Locate the cell with the specified text and output its (x, y) center coordinate. 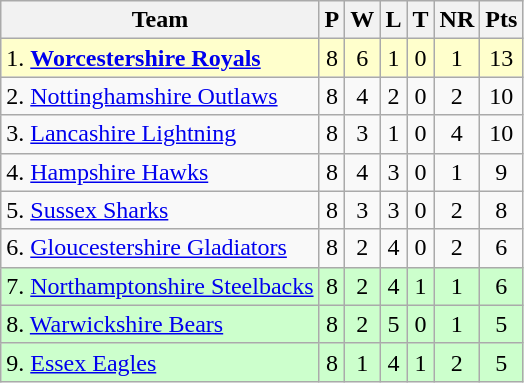
3. Lancashire Lightning (160, 134)
13 (502, 58)
T (420, 20)
P (332, 20)
9 (502, 172)
Team (160, 20)
7. Northamptonshire Steelbacks (160, 286)
5. Sussex Sharks (160, 210)
2. Nottinghamshire Outlaws (160, 96)
Pts (502, 20)
6. Gloucestershire Gladiators (160, 248)
NR (457, 20)
W (362, 20)
1. Worcestershire Royals (160, 58)
4. Hampshire Hawks (160, 172)
8. Warwickshire Bears (160, 324)
L (394, 20)
9. Essex Eagles (160, 362)
